Pinpoint the cell where the given text exists, returning its [X, Y] midpoint coordinate. 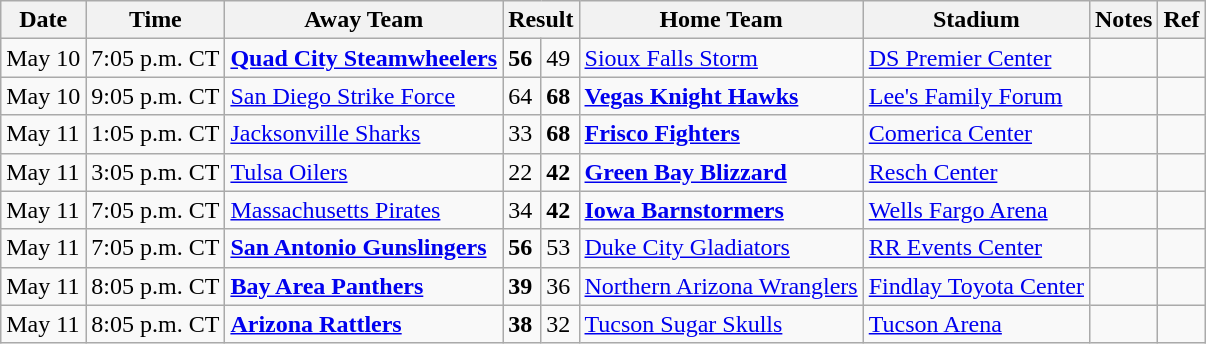
1:05 p.m. CT [156, 134]
Findlay Toyota Center [976, 286]
53 [560, 248]
Tulsa Oilers [364, 172]
Vegas Knight Hawks [721, 96]
Massachusetts Pirates [364, 210]
34 [522, 210]
Result [541, 20]
3:05 p.m. CT [156, 172]
San Antonio Gunslingers [364, 248]
Notes [1123, 20]
38 [522, 324]
Home Team [721, 20]
Ref [1182, 20]
Green Bay Blizzard [721, 172]
Frisco Fighters [721, 134]
Northern Arizona Wranglers [721, 286]
49 [560, 58]
Duke City Gladiators [721, 248]
36 [560, 286]
RR Events Center [976, 248]
Tucson Arena [976, 324]
Sioux Falls Storm [721, 58]
22 [522, 172]
Comerica Center [976, 134]
Lee's Family Forum [976, 96]
Arizona Rattlers [364, 324]
39 [522, 286]
Iowa Barnstormers [721, 210]
9:05 p.m. CT [156, 96]
Tucson Sugar Skulls [721, 324]
64 [522, 96]
33 [522, 134]
Stadium [976, 20]
Quad City Steamwheelers [364, 58]
San Diego Strike Force [364, 96]
Bay Area Panthers [364, 286]
32 [560, 324]
Away Team [364, 20]
Wells Fargo Arena [976, 210]
Jacksonville Sharks [364, 134]
Time [156, 20]
Date [44, 20]
DS Premier Center [976, 58]
Resch Center [976, 172]
